Capture the cell that displays the provided text and extract its [X, Y] central coordinate. 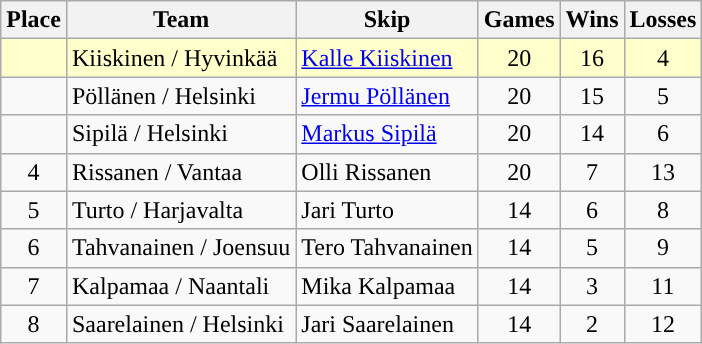
Saarelainen / Helsinki [180, 324]
Markus Sipilä [388, 134]
Kiiskinen / Hyvinkää [180, 58]
9 [663, 248]
Mika Kalpamaa [388, 286]
15 [592, 96]
2 [592, 324]
11 [663, 286]
Skip [388, 20]
3 [592, 286]
Team [180, 20]
Olli Rissanen [388, 172]
13 [663, 172]
Pöllänen / Helsinki [180, 96]
16 [592, 58]
Sipilä / Helsinki [180, 134]
Wins [592, 20]
Jermu Pöllänen [388, 96]
Tahvanainen / Joensuu [180, 248]
12 [663, 324]
Rissanen / Vantaa [180, 172]
Losses [663, 20]
Kalle Kiiskinen [388, 58]
Place [34, 20]
Turto / Harjavalta [180, 210]
Kalpamaa / Naantali [180, 286]
Jari Saarelainen [388, 324]
Games [519, 20]
Tero Tahvanainen [388, 248]
Jari Turto [388, 210]
